Output the [x, y] coordinate of the center of the cell containing the given text.  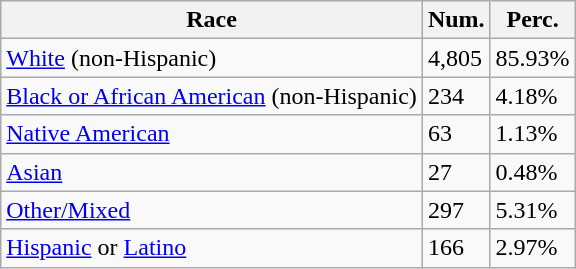
Asian [212, 172]
Hispanic or Latino [212, 248]
63 [456, 134]
Black or African American (non-Hispanic) [212, 96]
2.97% [532, 248]
297 [456, 210]
4.18% [532, 96]
4,805 [456, 58]
Other/Mixed [212, 210]
85.93% [532, 58]
234 [456, 96]
1.13% [532, 134]
27 [456, 172]
Native American [212, 134]
Num. [456, 20]
Perc. [532, 20]
0.48% [532, 172]
5.31% [532, 210]
166 [456, 248]
White (non-Hispanic) [212, 58]
Race [212, 20]
